Identify which cell holds the provided text, then report its [X, Y] central coordinate. 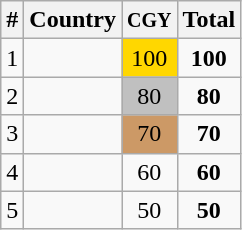
# [12, 20]
Country [73, 20]
1 [12, 58]
2 [12, 96]
Total [209, 20]
3 [12, 134]
4 [12, 172]
5 [12, 210]
CGY [150, 20]
